For the text-containing cell, return its midpoint in (X, Y) coordinate format. 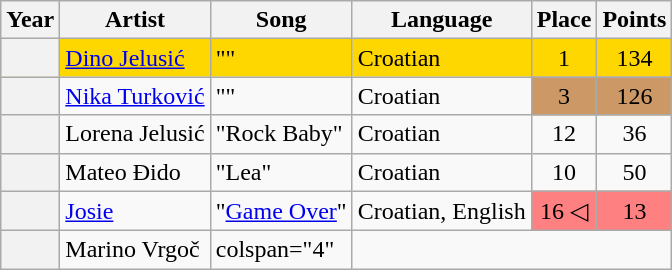
Nika Turković (135, 96)
"Game Over" (281, 211)
Points (634, 20)
126 (634, 96)
"Rock Baby" (281, 134)
Croatian, English (442, 211)
Marino Vrgoč (135, 250)
1 (564, 58)
36 (634, 134)
colspan="4" (281, 250)
16 ◁ (564, 211)
Artist (135, 20)
13 (634, 211)
"Lea" (281, 172)
Josie (135, 211)
Mateo Đido (135, 172)
Lorena Jelusić (135, 134)
Year (30, 20)
10 (564, 172)
Song (281, 20)
50 (634, 172)
12 (564, 134)
Language (442, 20)
3 (564, 96)
Dino Jelusić (135, 58)
Place (564, 20)
134 (634, 58)
